From the cell containing the given text, extract its center point as (X, Y) coordinate. 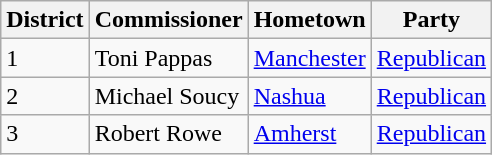
Manchester (310, 58)
1 (45, 58)
Commissioner (168, 20)
2 (45, 96)
3 (45, 134)
Amherst (310, 134)
Nashua (310, 96)
District (45, 20)
Hometown (310, 20)
Toni Pappas (168, 58)
Party (431, 20)
Michael Soucy (168, 96)
Robert Rowe (168, 134)
